Identify which cell holds the provided text, then report its (x, y) central coordinate. 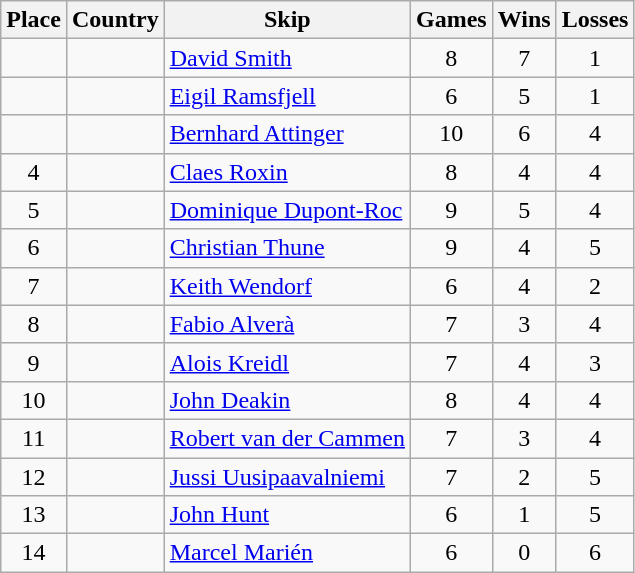
John Hunt (287, 515)
Dominique Dupont-Roc (287, 210)
13 (34, 515)
Alois Kreidl (287, 362)
Skip (287, 20)
David Smith (287, 58)
Keith Wendorf (287, 286)
Marcel Marién (287, 553)
14 (34, 553)
Losses (595, 20)
Bernhard Attinger (287, 134)
Games (452, 20)
Claes Roxin (287, 172)
Jussi Uusipaavalniemi (287, 477)
Country (115, 20)
11 (34, 438)
12 (34, 477)
Wins (524, 20)
Eigil Ramsfjell (287, 96)
Robert van der Cammen (287, 438)
0 (524, 553)
Fabio Alverà (287, 324)
Christian Thune (287, 248)
Place (34, 20)
John Deakin (287, 400)
